Find where the given text appears and provide that cell's center as (X, Y) coordinate. 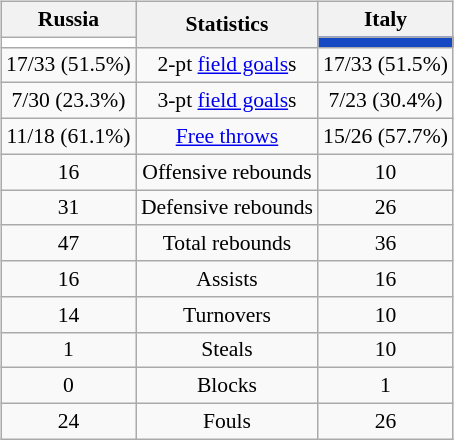
Russia (68, 19)
Statistics (227, 24)
14 (68, 314)
7/23 (30.4%) (386, 101)
Free throws (227, 136)
11/18 (61.1%) (68, 136)
Turnovers (227, 314)
31 (68, 208)
7/30 (23.3%) (68, 101)
Assists (227, 279)
15/26 (57.7%) (386, 136)
Steals (227, 350)
3-pt field goalss (227, 101)
36 (386, 243)
Defensive rebounds (227, 208)
24 (68, 421)
Offensive rebounds (227, 172)
0 (68, 386)
Blocks (227, 386)
Total rebounds (227, 243)
2-pt field goalss (227, 65)
47 (68, 243)
Italy (386, 19)
Fouls (227, 421)
